From the cell containing the given text, extract its center point as (x, y) coordinate. 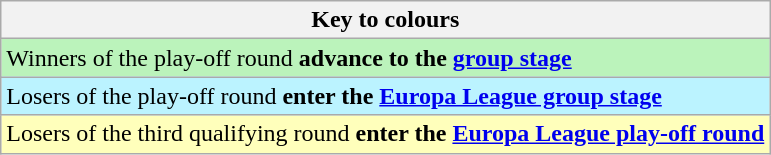
Key to colours (386, 20)
Losers of the third qualifying round enter the Europa League play-off round (386, 134)
Winners of the play-off round advance to the group stage (386, 58)
Losers of the play-off round enter the Europa League group stage (386, 96)
